Capture the cell that displays the provided text and extract its [x, y] central coordinate. 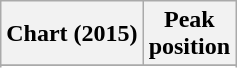
Peakposition [189, 34]
Chart (2015) [72, 34]
